Return the [x, y] coordinate for the center point of the cell that contains the specified text.  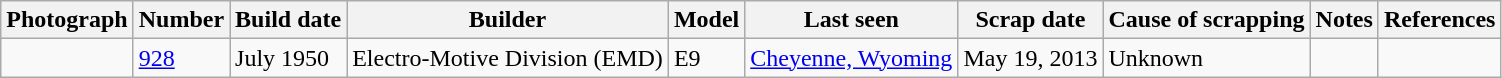
Notes [1344, 20]
Electro-Motive Division (EMD) [508, 58]
928 [181, 58]
July 1950 [288, 58]
Number [181, 20]
Photograph [67, 20]
May 19, 2013 [1030, 58]
Cause of scrapping [1206, 20]
Cheyenne, Wyoming [852, 58]
Last seen [852, 20]
E9 [706, 58]
References [1440, 20]
Build date [288, 20]
Scrap date [1030, 20]
Builder [508, 20]
Unknown [1206, 58]
Model [706, 20]
